From the cell containing the given text, extract its center point as (X, Y) coordinate. 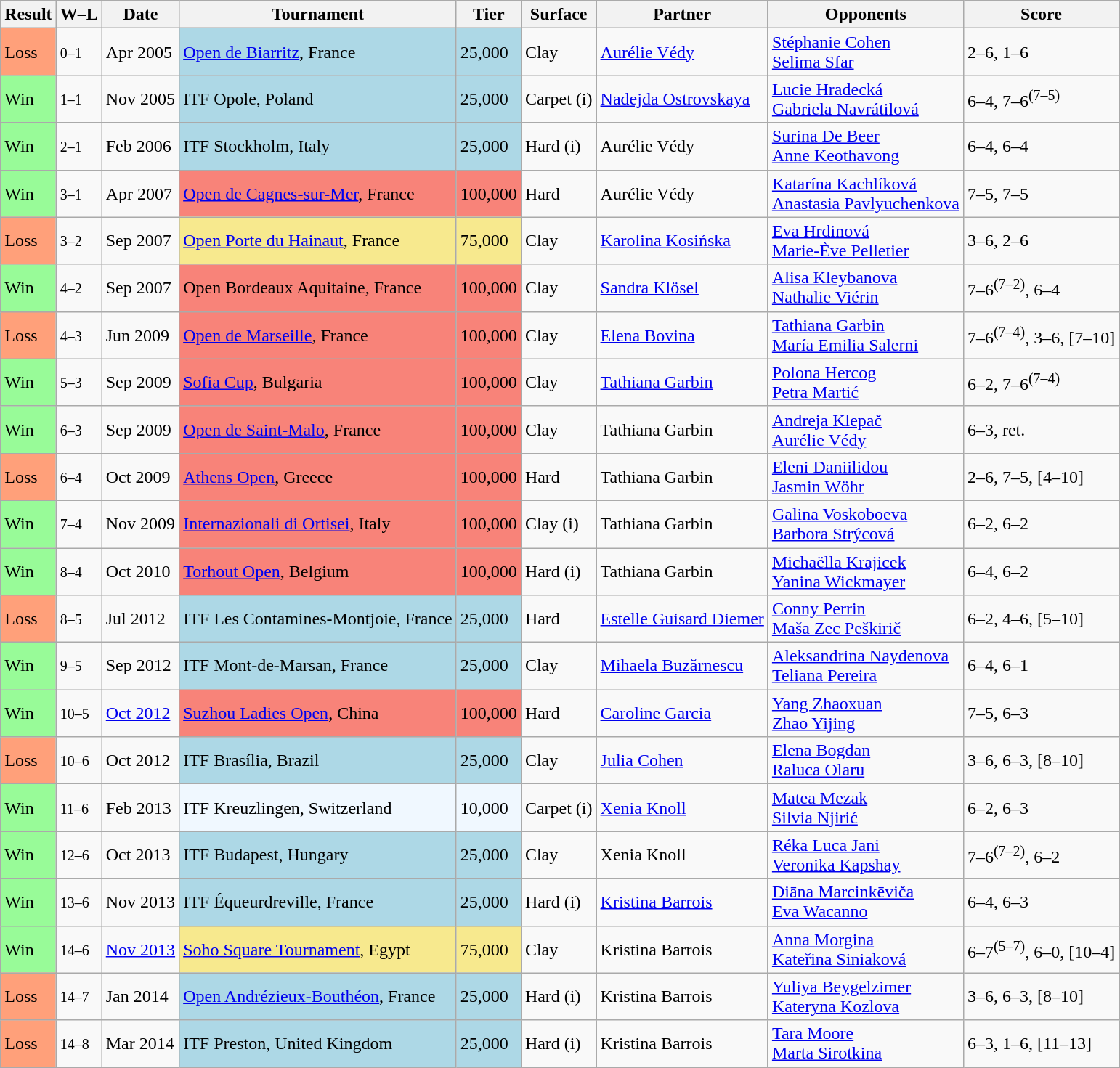
Oct 2013 (140, 855)
6–4, 7–6(7–5) (1041, 99)
Open Andrézieux-Bouthéon, France (318, 996)
Tathiana Garbin María Emilia Salerni (866, 335)
Andreja Klepač Aurélie Védy (866, 430)
Open de Biarritz, France (318, 52)
Open de Saint-Malo, France (318, 430)
0–1 (78, 52)
ITF Budapest, Hungary (318, 855)
13–6 (78, 902)
ITF Équeurdreville, France (318, 902)
Nadejda Ostrovskaya (682, 99)
Caroline Garcia (682, 713)
Karolina Kosińska (682, 241)
Alisa Kleybanova Nathalie Viérin (866, 288)
Surface (559, 15)
Réka Luca Jani Veronika Kapshay (866, 855)
Partner (682, 15)
Oct 2010 (140, 571)
Lucie Hradecká Gabriela Navrátilová (866, 99)
Open de Cagnes-sur-Mer, France (318, 193)
ITF Stockholm, Italy (318, 147)
10–6 (78, 761)
Feb 2013 (140, 807)
Nov 2005 (140, 99)
6–4, 6–3 (1041, 902)
Open Porte du Hainaut, France (318, 241)
7–5, 6–3 (1041, 713)
Eleni Daniilidou Jasmin Wöhr (866, 476)
Mihaela Buzărnescu (682, 667)
7–4 (78, 524)
3–1 (78, 193)
Polona Hercog Petra Martić (866, 382)
14–6 (78, 950)
7–6(7–2), 6–2 (1041, 855)
6–2, 7–6(7–4) (1041, 382)
6–4 (78, 476)
Anna Morgina Kateřina Siniaková (866, 950)
Mar 2014 (140, 1044)
10–5 (78, 713)
6–2, 6–2 (1041, 524)
Sofia Cup, Bulgaria (318, 382)
2–1 (78, 147)
6–3, ret. (1041, 430)
Jan 2014 (140, 996)
Feb 2006 (140, 147)
Aleksandrina Naydenova Teliana Pereira (866, 667)
Julia Cohen (682, 761)
2–6, 1–6 (1041, 52)
8–4 (78, 571)
Apr 2007 (140, 193)
Internazionali di Ortisei, Italy (318, 524)
Suzhou Ladies Open, China (318, 713)
Sandra Klösel (682, 288)
W–L (78, 15)
Tier (488, 15)
Nov 2009 (140, 524)
Yuliya Beygelzimer Kateryna Kozlova (866, 996)
5–3 (78, 382)
14–8 (78, 1044)
4–2 (78, 288)
Clay (i) (559, 524)
3–2 (78, 241)
ITF Brasília, Brazil (318, 761)
Elena Bogdan Raluca Olaru (866, 761)
Katarína Kachlíková Anastasia Pavlyuchenkova (866, 193)
Torhout Open, Belgium (318, 571)
12–6 (78, 855)
ITF Opole, Poland (318, 99)
ITF Kreuzlingen, Switzerland (318, 807)
3–6, 2–6 (1041, 241)
Diāna Marcinkēviča Eva Wacanno (866, 902)
Soho Square Tournament, Egypt (318, 950)
ITF Mont-de-Marsan, France (318, 667)
6–4, 6–1 (1041, 667)
ITF Les Contamines-Montjoie, France (318, 619)
Surina De Beer Anne Keothavong (866, 147)
Conny Perrin Maša Zec Peškirič (866, 619)
7–6(7–2), 6–4 (1041, 288)
1–1 (78, 99)
Jun 2009 (140, 335)
Tournament (318, 15)
Oct 2009 (140, 476)
7–6(7–4), 3–6, [7–10] (1041, 335)
Open Bordeaux Aquitaine, France (318, 288)
14–7 (78, 996)
Michaëlla Krajicek Yanina Wickmayer (866, 571)
8–5 (78, 619)
6–4, 6–4 (1041, 147)
Score (1041, 15)
Jul 2012 (140, 619)
Opponents (866, 15)
6–3, 1–6, [11–13] (1041, 1044)
Matea Mezak Silvia Njirić (866, 807)
4–3 (78, 335)
Date (140, 15)
Stéphanie Cohen Selima Sfar (866, 52)
ITF Preston, United Kingdom (318, 1044)
Sep 2012 (140, 667)
2–6, 7–5, [4–10] (1041, 476)
Athens Open, Greece (318, 476)
6–2, 6–3 (1041, 807)
10,000 (488, 807)
6–4, 6–2 (1041, 571)
6–2, 4–6, [5–10] (1041, 619)
6–3 (78, 430)
Eva Hrdinová Marie-Ève Pelletier (866, 241)
6–7(5–7), 6–0, [10–4] (1041, 950)
Yang Zhaoxuan Zhao Yijing (866, 713)
Result (28, 15)
Galina Voskoboeva Barbora Strýcová (866, 524)
Estelle Guisard Diemer (682, 619)
Open de Marseille, France (318, 335)
Tara Moore Marta Sirotkina (866, 1044)
11–6 (78, 807)
7–5, 7–5 (1041, 193)
Apr 2005 (140, 52)
Elena Bovina (682, 335)
9–5 (78, 667)
